Scan for the cell matching the given text and deliver its [x, y] coordinate at center. 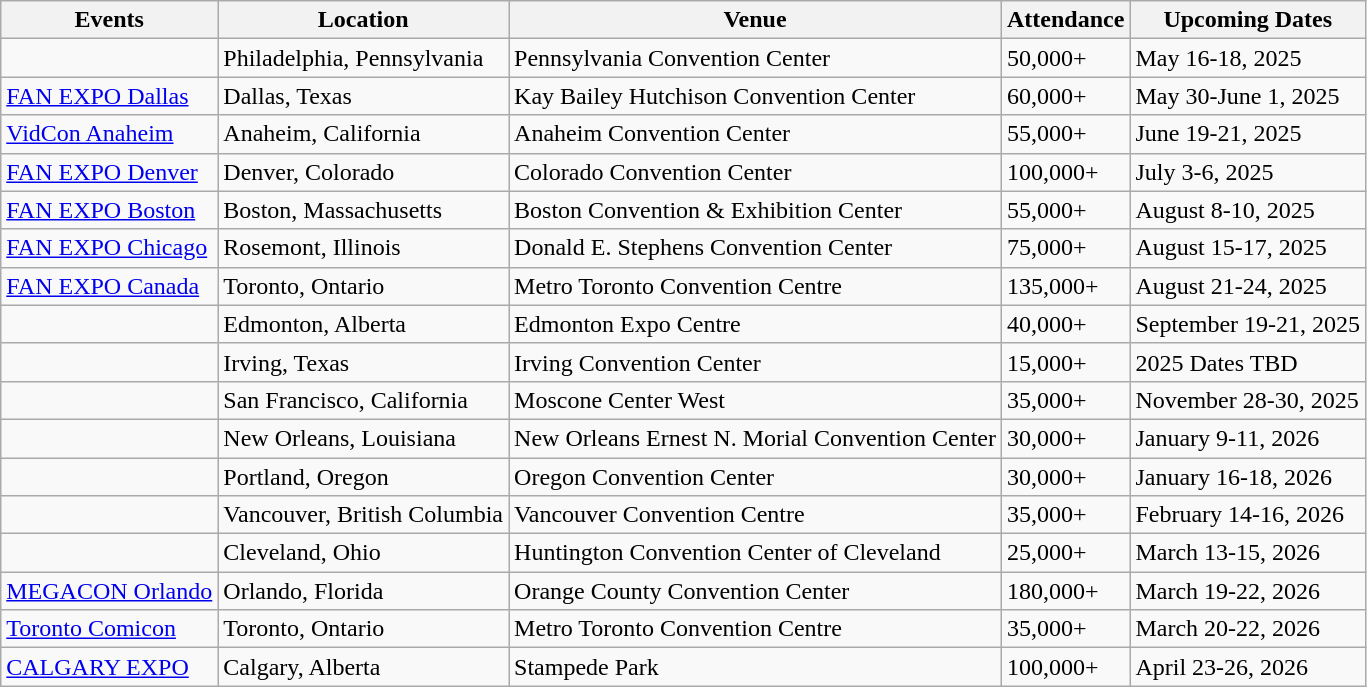
75,000+ [1066, 248]
May 30-June 1, 2025 [1248, 96]
135,000+ [1066, 286]
Philadelphia, Pennsylvania [364, 58]
Irving, Texas [364, 362]
May 16-18, 2025 [1248, 58]
August 15-17, 2025 [1248, 248]
Events [110, 20]
FAN EXPO Chicago [110, 248]
MEGACON Orlando [110, 591]
April 23-26, 2026 [1248, 667]
Vancouver, British Columbia [364, 515]
New Orleans, Louisiana [364, 438]
Portland, Oregon [364, 477]
Anaheim Convention Center [756, 134]
Orlando, Florida [364, 591]
July 3-6, 2025 [1248, 172]
FAN EXPO Dallas [110, 96]
Moscone Center West [756, 400]
15,000+ [1066, 362]
Irving Convention Center [756, 362]
Donald E. Stephens Convention Center [756, 248]
Cleveland, Ohio [364, 553]
Venue [756, 20]
Colorado Convention Center [756, 172]
FAN EXPO Canada [110, 286]
Kay Bailey Hutchison Convention Center [756, 96]
Location [364, 20]
Denver, Colorado [364, 172]
Orange County Convention Center [756, 591]
March 20-22, 2026 [1248, 629]
August 8-10, 2025 [1248, 210]
Calgary, Alberta [364, 667]
CALGARY EXPO [110, 667]
Edmonton Expo Centre [756, 324]
March 19-22, 2026 [1248, 591]
January 9-11, 2026 [1248, 438]
Huntington Convention Center of Cleveland [756, 553]
Boston, Massachusetts [364, 210]
Stampede Park [756, 667]
FAN EXPO Denver [110, 172]
25,000+ [1066, 553]
60,000+ [1066, 96]
Toronto Comicon [110, 629]
FAN EXPO Boston [110, 210]
February 14-16, 2026 [1248, 515]
Anaheim, California [364, 134]
New Orleans Ernest N. Morial Convention Center [756, 438]
Edmonton, Alberta [364, 324]
Oregon Convention Center [756, 477]
180,000+ [1066, 591]
Vancouver Convention Centre [756, 515]
November 28-30, 2025 [1248, 400]
VidCon Anaheim [110, 134]
March 13-15, 2026 [1248, 553]
Upcoming Dates [1248, 20]
50,000+ [1066, 58]
Attendance [1066, 20]
September 19-21, 2025 [1248, 324]
Boston Convention & Exhibition Center [756, 210]
2025 Dates TBD [1248, 362]
June 19-21, 2025 [1248, 134]
Dallas, Texas [364, 96]
San Francisco, California [364, 400]
40,000+ [1066, 324]
August 21-24, 2025 [1248, 286]
Pennsylvania Convention Center [756, 58]
Rosemont, Illinois [364, 248]
January 16-18, 2026 [1248, 477]
